Identify which cell holds the provided text, then report its (X, Y) central coordinate. 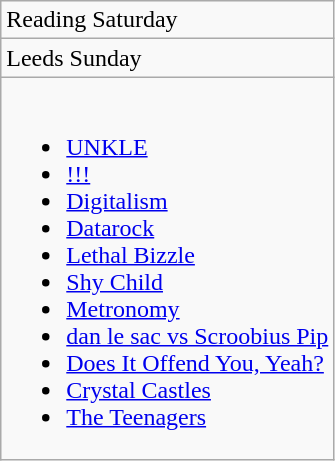
UNKLE!!!DigitalismDatarockLethal BizzleShy ChildMetronomydan le sac vs Scroobius PipDoes It Offend You, Yeah?Crystal CastlesThe Teenagers (168, 268)
Reading Saturday (168, 20)
Leeds Sunday (168, 58)
